Return (X, Y) of the center of cell containing provided text 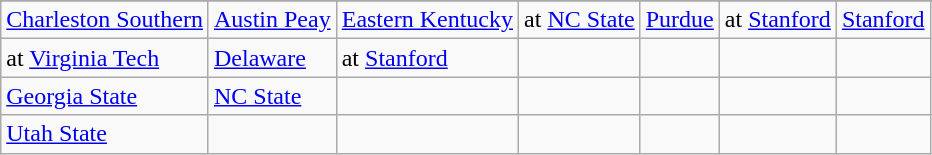
Stanford (883, 20)
Eastern Kentucky (427, 20)
at NC State (580, 20)
Delaware (272, 58)
Utah State (105, 134)
Purdue (680, 20)
at Virginia Tech (105, 58)
Charleston Southern (105, 20)
NC State (272, 96)
Austin Peay (272, 20)
Georgia State (105, 96)
